Determine the [x, y] coordinate at the center of the cell enclosing the given text.  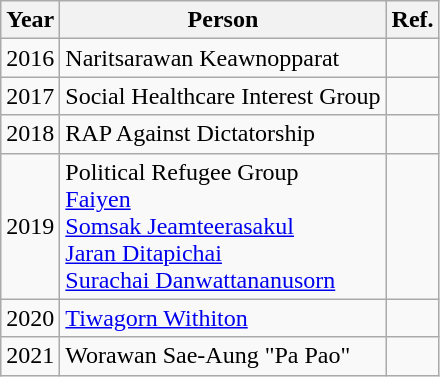
Naritsarawan Keawnopparat [223, 58]
RAP Against Dictatorship [223, 134]
Ref. [412, 20]
Year [30, 20]
2019 [30, 226]
Worawan Sae-Aung "Pa Pao" [223, 356]
2021 [30, 356]
2018 [30, 134]
Political Refugee GroupFaiyenSomsak JeamteerasakulJaran DitapichaiSurachai Danwattananusorn [223, 226]
2020 [30, 318]
Tiwagorn Withiton [223, 318]
2016 [30, 58]
Social Healthcare Interest Group [223, 96]
Person [223, 20]
2017 [30, 96]
